Capture the cell that displays the provided text and extract its (x, y) central coordinate. 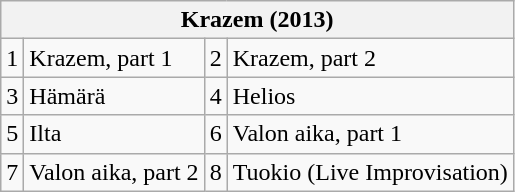
Krazem, part 2 (370, 58)
Tuokio (Live Improvisation) (370, 172)
7 (12, 172)
Valon aika, part 1 (370, 134)
Ilta (114, 134)
Hämärä (114, 96)
Helios (370, 96)
4 (216, 96)
8 (216, 172)
Valon aika, part 2 (114, 172)
2 (216, 58)
1 (12, 58)
Krazem, part 1 (114, 58)
5 (12, 134)
Krazem (2013) (258, 20)
3 (12, 96)
6 (216, 134)
